Search for the cell housing the specified text and yield its [X, Y] center coordinate. 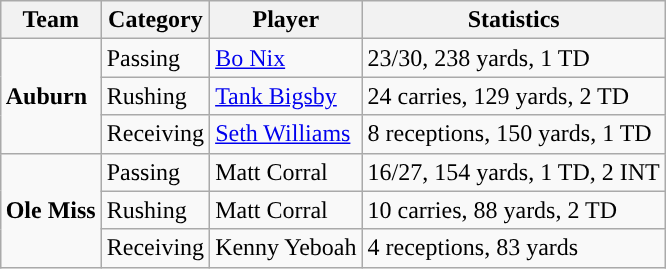
Category [155, 20]
Player [286, 20]
Team [50, 20]
Auburn [50, 96]
Statistics [514, 20]
10 carries, 88 yards, 2 TD [514, 210]
16/27, 154 yards, 1 TD, 2 INT [514, 172]
Seth Williams [286, 134]
Ole Miss [50, 210]
Bo Nix [286, 58]
Tank Bigsby [286, 96]
Kenny Yeboah [286, 248]
23/30, 238 yards, 1 TD [514, 58]
24 carries, 129 yards, 2 TD [514, 96]
4 receptions, 83 yards [514, 248]
8 receptions, 150 yards, 1 TD [514, 134]
